Identify which cell holds the provided text, then report its (X, Y) central coordinate. 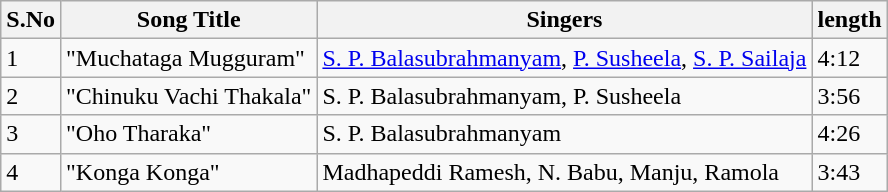
S.No (31, 20)
length (850, 20)
"Muchataga Mugguram" (188, 58)
2 (31, 96)
"Oho Tharaka" (188, 134)
1 (31, 58)
3 (31, 134)
Madhapeddi Ramesh, N. Babu, Manju, Ramola (564, 172)
S. P. Balasubrahmanyam, P. Susheela, S. P. Sailaja (564, 58)
S. P. Balasubrahmanyam (564, 134)
Singers (564, 20)
3:56 (850, 96)
4:12 (850, 58)
4 (31, 172)
Song Title (188, 20)
3:43 (850, 172)
"Chinuku Vachi Thakala" (188, 96)
4:26 (850, 134)
S. P. Balasubrahmanyam, P. Susheela (564, 96)
"Konga Konga" (188, 172)
